Locate the cell with the specified text and output its (X, Y) center coordinate. 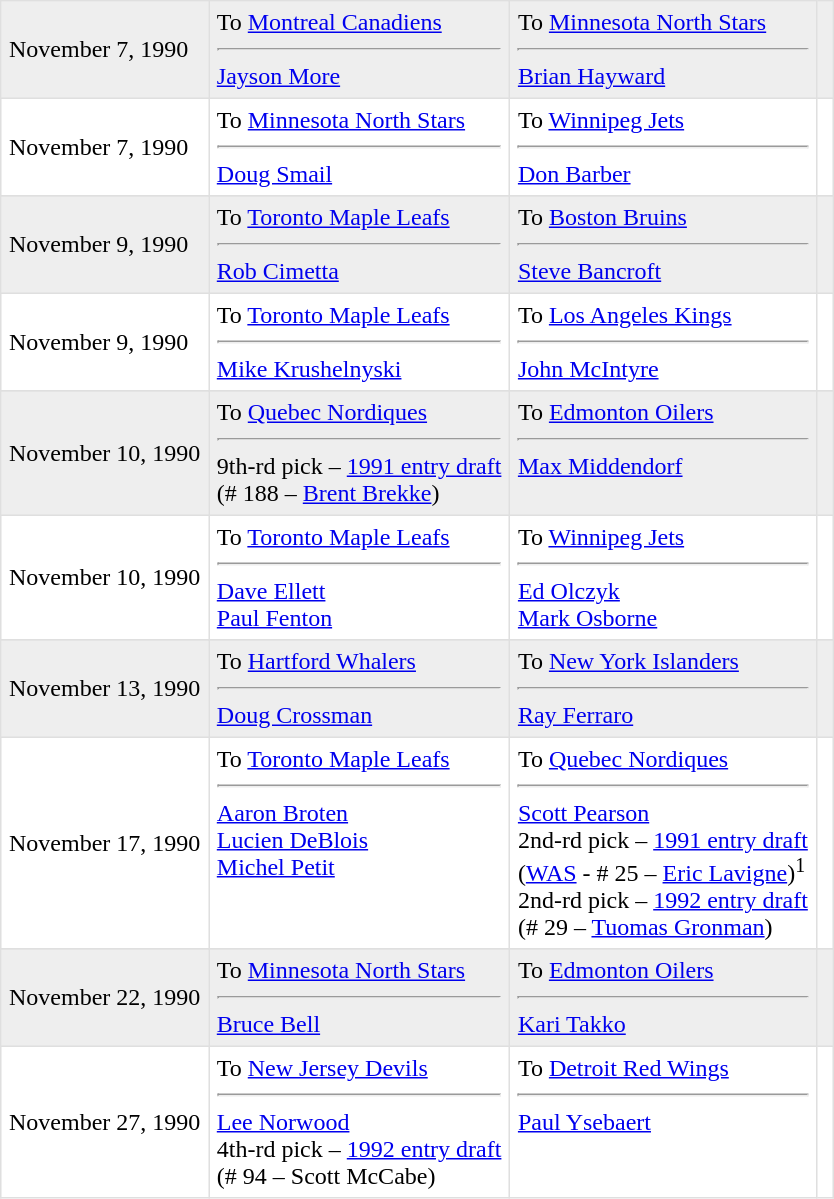
To Winnipeg JetsDon Barber (663, 147)
To Detroit Red WingsPaul Ysebaert (663, 1123)
To New York IslandersRay Ferraro (663, 689)
To Minnesota North StarsBrian Hayward (663, 50)
To Edmonton OilersKari Takko (663, 998)
To Quebec NordiquesScott Pearson2nd-rd pick – 1991 entry draft(WAS - # 25 – Eric Lavigne)12nd-rd pick – 1992 entry draft(# 29 – Tuomas Gronman) (663, 843)
To Toronto Maple LeafsAaron BrotenLucien DeBloisMichel Petit (360, 843)
To Montreal CanadiensJayson More (360, 50)
To Minnesota North StarsDoug Smail (360, 147)
To Toronto Maple LeafsRob Cimetta (360, 245)
November 22, 1990 (105, 998)
To Los Angeles KingsJohn McIntyre (663, 342)
To Toronto Maple LeafsDave EllettPaul Fenton (360, 577)
To Boston BruinsSteve Bancroft (663, 245)
To Hartford WhalersDoug Crossman (360, 689)
To Quebec Nordiques9th-rd pick – 1991 entry draft(# 188 – Brent Brekke) (360, 453)
To Edmonton OilersMax Middendorf (663, 453)
To New Jersey DevilsLee Norwood4th-rd pick – 1992 entry draft(# 94 – Scott McCabe) (360, 1123)
November 27, 1990 (105, 1123)
To Minnesota North StarsBruce Bell (360, 998)
To Toronto Maple LeafsMike Krushelnyski (360, 342)
November 17, 1990 (105, 843)
To Winnipeg JetsEd OlczykMark Osborne (663, 577)
November 13, 1990 (105, 689)
